Capture the cell that displays the provided text and extract its [x, y] central coordinate. 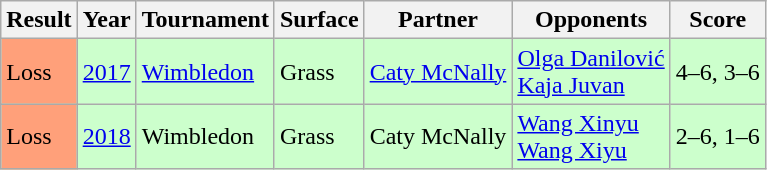
4–6, 3–6 [718, 72]
Result [39, 20]
Score [718, 20]
Opponents [591, 20]
Tournament [205, 20]
2–6, 1–6 [718, 136]
Wang Xinyu Wang Xiyu [591, 136]
Year [106, 20]
Partner [438, 20]
Olga Danilović Kaja Juvan [591, 72]
2017 [106, 72]
Surface [319, 20]
2018 [106, 136]
